Extract the (X, Y) coordinate from the center of the cell holding the provided text.  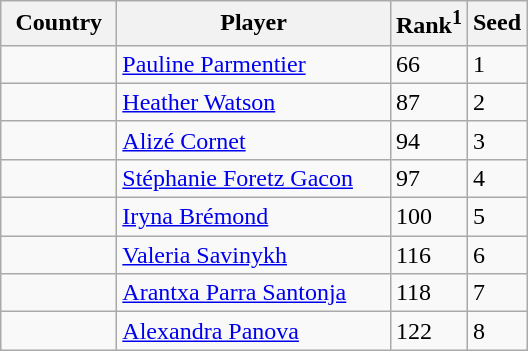
Valeria Savinykh (254, 255)
Alizé Cornet (254, 140)
Rank1 (428, 24)
Iryna Brémond (254, 217)
Heather Watson (254, 102)
66 (428, 64)
5 (496, 217)
Country (59, 24)
1 (496, 64)
Pauline Parmentier (254, 64)
Stéphanie Foretz Gacon (254, 178)
3 (496, 140)
122 (428, 331)
97 (428, 178)
116 (428, 255)
Alexandra Panova (254, 331)
6 (496, 255)
2 (496, 102)
Player (254, 24)
Arantxa Parra Santonja (254, 293)
7 (496, 293)
87 (428, 102)
100 (428, 217)
4 (496, 178)
Seed (496, 24)
94 (428, 140)
118 (428, 293)
8 (496, 331)
